Identify which cell holds the provided text, then report its (X, Y) central coordinate. 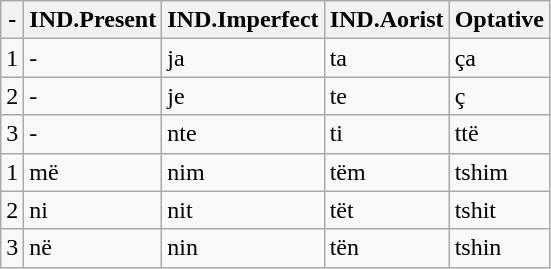
tshit (499, 210)
ja (243, 58)
ça (499, 58)
në (93, 248)
ç (499, 96)
ti (386, 134)
tën (386, 248)
ttë (499, 134)
IND.Aorist (386, 20)
tët (386, 210)
nin (243, 248)
tëm (386, 172)
tshin (499, 248)
ni (93, 210)
je (243, 96)
tshim (499, 172)
IND.Imperfect (243, 20)
nit (243, 210)
IND.Present (93, 20)
më (93, 172)
te (386, 96)
nte (243, 134)
ta (386, 58)
nim (243, 172)
Optative (499, 20)
